Return (X, Y) of the center of cell containing provided text 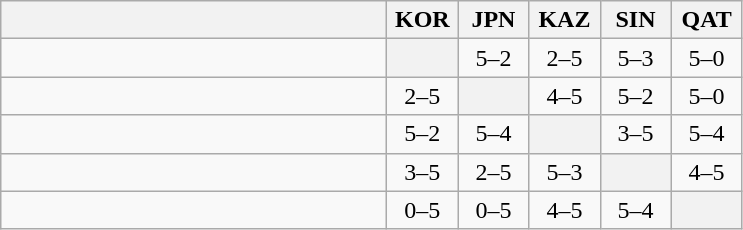
JPN (494, 20)
QAT (706, 20)
KAZ (564, 20)
KOR (422, 20)
SIN (636, 20)
